For the text-containing cell, return its midpoint in [X, Y] coordinate format. 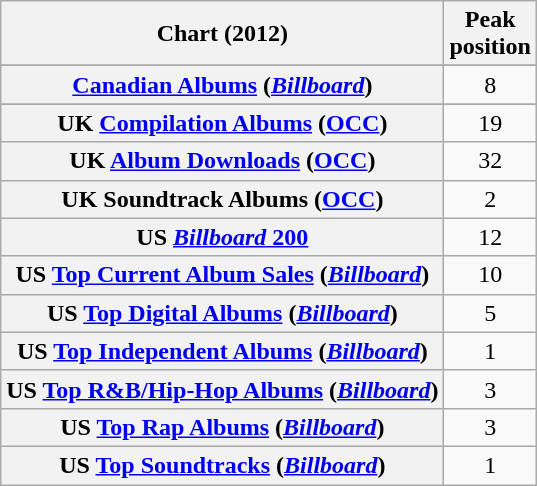
US Top Rap Albums (Billboard) [222, 427]
Canadian Albums (Billboard) [222, 85]
US Billboard 200 [222, 237]
US Top Soundtracks (Billboard) [222, 465]
Peakposition [490, 34]
32 [490, 161]
US Top Current Album Sales (Billboard) [222, 275]
US Top R&B/Hip-Hop Albums (Billboard) [222, 389]
UK Album Downloads (OCC) [222, 161]
10 [490, 275]
US Top Digital Albums (Billboard) [222, 313]
2 [490, 199]
5 [490, 313]
19 [490, 123]
8 [490, 85]
UK Compilation Albums (OCC) [222, 123]
US Top Independent Albums (Billboard) [222, 351]
Chart (2012) [222, 34]
UK Soundtrack Albums (OCC) [222, 199]
12 [490, 237]
